For the text-containing cell, return its midpoint in [x, y] coordinate format. 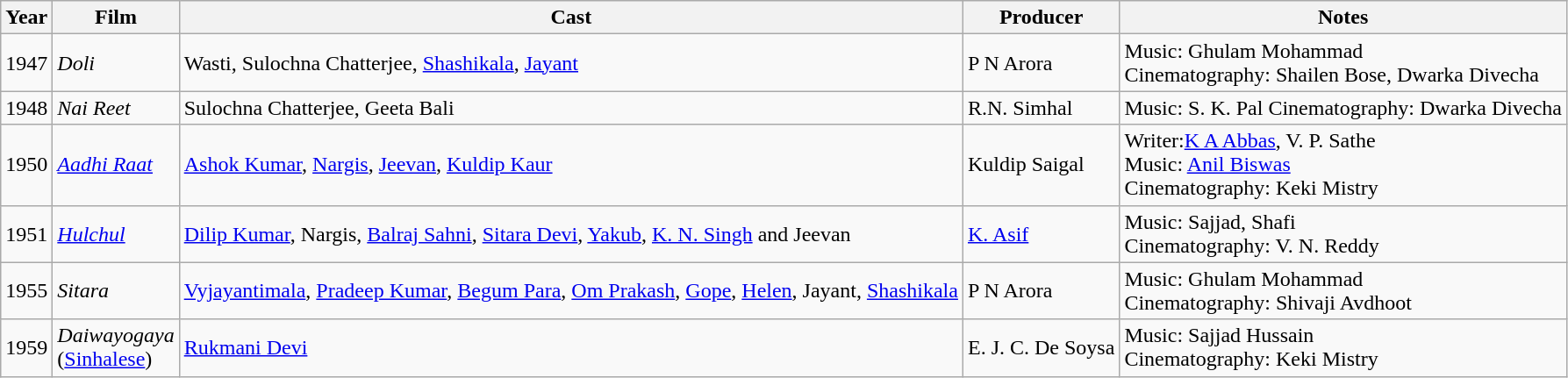
K. Asif [1041, 233]
Writer:K A Abbas, V. P. SatheMusic: Anil BiswasCinematography: Keki Mistry [1343, 165]
Cast [570, 18]
1948 [26, 108]
Wasti, Sulochna Chatterjee, Shashikala, Jayant [570, 63]
Hulchul [116, 233]
Nai Reet [116, 108]
Music: Ghulam MohammadCinematography: Shailen Bose, Dwarka Divecha [1343, 63]
Music: Sajjad, ShafiCinematography: V. N. Reddy [1343, 233]
Dilip Kumar, Nargis, Balraj Sahni, Sitara Devi, Yakub, K. N. Singh and Jeevan [570, 233]
1959 [26, 347]
Notes [1343, 18]
Rukmani Devi [570, 347]
1955 [26, 291]
R.N. Simhal [1041, 108]
Sulochna Chatterjee, Geeta Bali [570, 108]
1950 [26, 165]
Producer [1041, 18]
Music: S. K. Pal Cinematography: Dwarka Divecha [1343, 108]
Sitara [116, 291]
Film [116, 18]
Ashok Kumar, Nargis, Jeevan, Kuldip Kaur [570, 165]
Daiwayogaya(Sinhalese) [116, 347]
Doli [116, 63]
1951 [26, 233]
1947 [26, 63]
Kuldip Saigal [1041, 165]
E. J. C. De Soysa [1041, 347]
Vyjayantimala, Pradeep Kumar, Begum Para, Om Prakash, Gope, Helen, Jayant, Shashikala [570, 291]
Aadhi Raat [116, 165]
Music: Sajjad HussainCinematography: Keki Mistry [1343, 347]
Music: Ghulam MohammadCinematography: Shivaji Avdhoot [1343, 291]
Year [26, 18]
